Determine the [X, Y] coordinate at the center of the cell enclosing the given text.  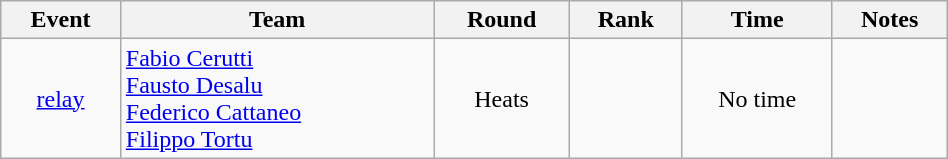
Heats [502, 98]
Event [61, 20]
Round [502, 20]
No time [757, 98]
Rank [626, 20]
Team [277, 20]
Fabio CeruttiFausto DesaluFederico CattaneoFilippo Tortu [277, 98]
Notes [890, 20]
relay [61, 98]
Time [757, 20]
